Find where the given text appears and provide that cell's center as (X, Y) coordinate. 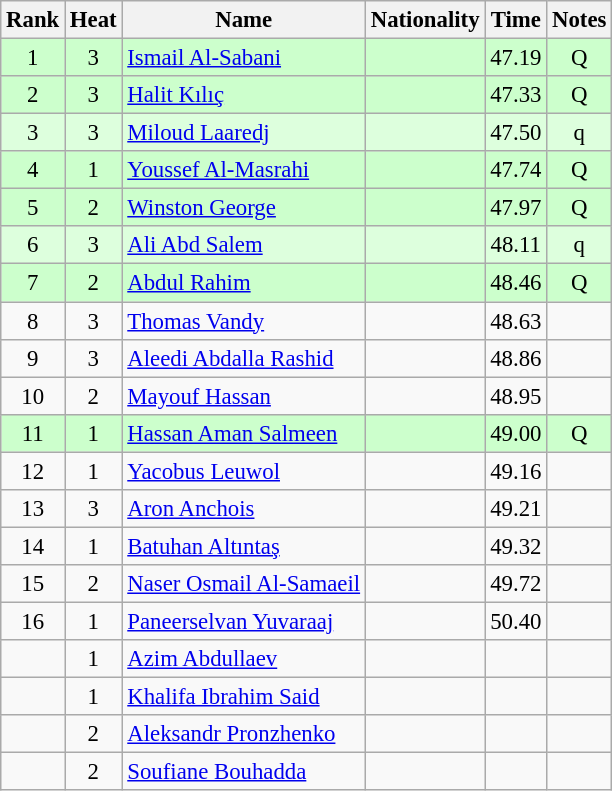
49.00 (516, 433)
9 (33, 358)
Halit Kılıç (244, 95)
47.33 (516, 95)
47.97 (516, 208)
5 (33, 208)
Azim Abdullaev (244, 659)
Batuhan Altıntaş (244, 546)
Aron Anchois (244, 509)
Hassan Aman Salmeen (244, 433)
7 (33, 283)
Aleksandr Pronzhenko (244, 734)
48.86 (516, 358)
Miloud Laaredj (244, 133)
Ismail Al-Sabani (244, 58)
15 (33, 584)
49.16 (516, 471)
12 (33, 471)
Notes (580, 20)
Paneerselvan Yuvaraaj (244, 621)
48.95 (516, 396)
6 (33, 245)
49.32 (516, 546)
Soufiane Bouhadda (244, 772)
11 (33, 433)
47.19 (516, 58)
Aleedi Abdalla Rashid (244, 358)
Time (516, 20)
Naser Osmail Al-Samaeil (244, 584)
Heat (94, 20)
47.74 (516, 170)
Winston George (244, 208)
10 (33, 396)
13 (33, 509)
Yacobus Leuwol (244, 471)
48.11 (516, 245)
Ali Abd Salem (244, 245)
49.21 (516, 509)
4 (33, 170)
48.46 (516, 283)
49.72 (516, 584)
14 (33, 546)
Name (244, 20)
Nationality (424, 20)
Youssef Al-Masrahi (244, 170)
48.63 (516, 321)
47.50 (516, 133)
Abdul Rahim (244, 283)
Mayouf Hassan (244, 396)
Rank (33, 20)
Thomas Vandy (244, 321)
8 (33, 321)
16 (33, 621)
Khalifa Ibrahim Said (244, 697)
50.40 (516, 621)
